Pinpoint the cell where the given text exists, returning its [x, y] midpoint coordinate. 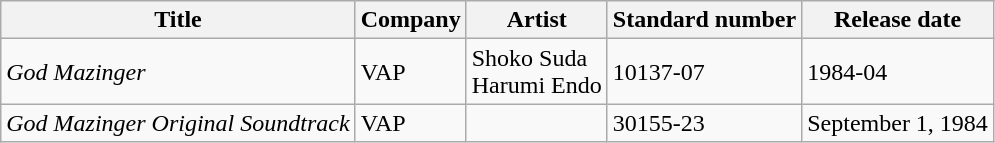
God Mazinger Original Soundtrack [178, 123]
God Mazinger [178, 72]
Shoko SudaHarumi Endo [536, 72]
1984-04 [898, 72]
Release date [898, 20]
Artist [536, 20]
Company [410, 20]
30155-23 [704, 123]
10137-07 [704, 72]
September 1, 1984 [898, 123]
Standard number [704, 20]
Title [178, 20]
